From the cell containing the given text, extract its center point as [x, y] coordinate. 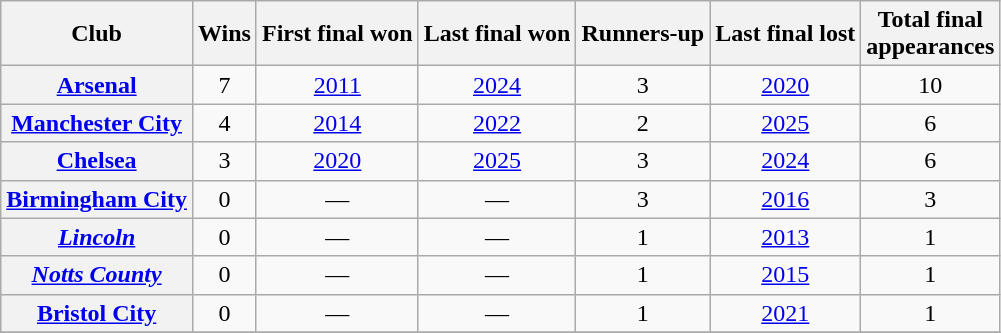
Bristol City [97, 313]
2011 [337, 85]
Manchester City [97, 123]
First final won [337, 34]
2016 [786, 199]
4 [224, 123]
Last final won [497, 34]
Arsenal [97, 85]
10 [930, 85]
7 [224, 85]
2022 [497, 123]
Club [97, 34]
Runners-up [643, 34]
Wins [224, 34]
2021 [786, 313]
Notts County [97, 275]
2014 [337, 123]
2015 [786, 275]
Birmingham City [97, 199]
2013 [786, 237]
Last final lost [786, 34]
Chelsea [97, 161]
Total finalappearances [930, 34]
Lincoln [97, 237]
2 [643, 123]
